For the text-containing cell, return its midpoint in (X, Y) coordinate format. 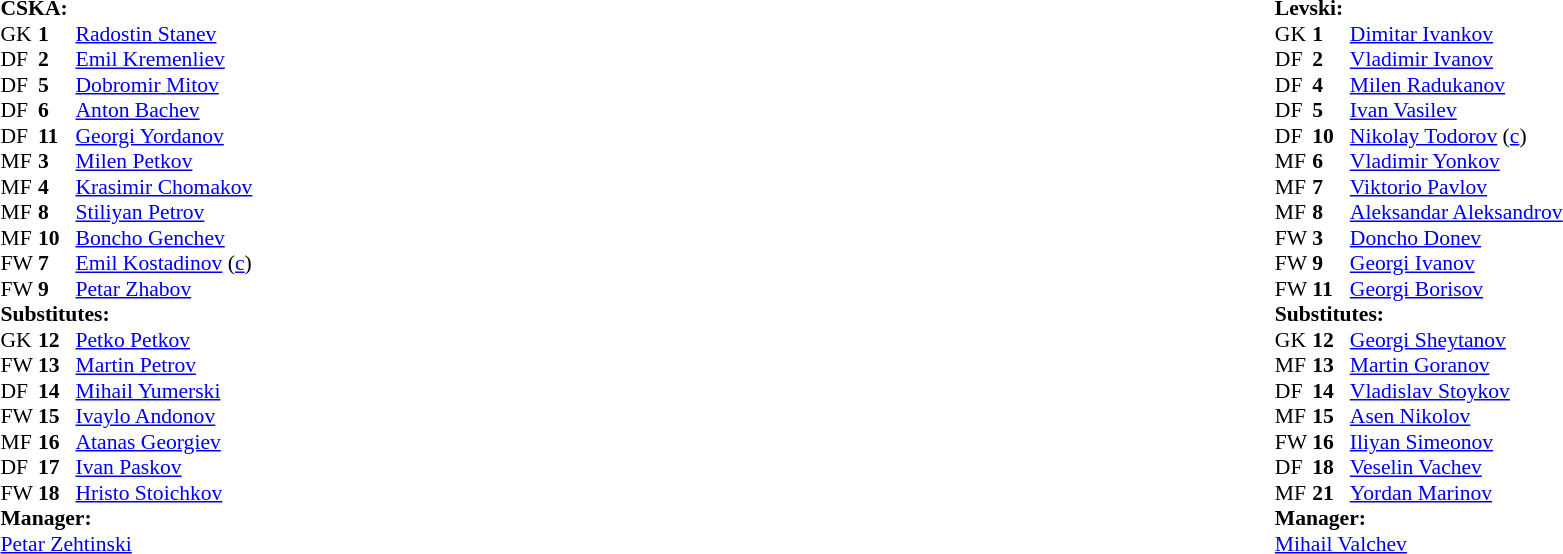
Ivan Paskov (164, 467)
Georgi Borisov (1456, 289)
Petko Petkov (164, 340)
17 (57, 467)
Krasimir Chomakov (164, 187)
Vladislav Stoykov (1456, 391)
Georgi Sheytanov (1456, 340)
Vladimir Yonkov (1456, 161)
Atanas Georgiev (164, 442)
Viktorio Pavlov (1456, 187)
Milen Petkov (164, 161)
Emil Kostadinov (c) (164, 263)
Yordan Marinov (1456, 493)
Hristo Stoichkov (164, 493)
Dobromir Mitov (164, 85)
Anton Bachev (164, 111)
Nikolay Todorov (c) (1456, 136)
Stiliyan Petrov (164, 213)
Doncho Donev (1456, 238)
Martin Petrov (164, 365)
Veselin Vachev (1456, 467)
Georgi Yordanov (164, 136)
Aleksandar Aleksandrov (1456, 213)
Georgi Ivanov (1456, 263)
21 (1331, 493)
Ivaylo Andonov (164, 417)
Emil Kremenliev (164, 59)
Milen Radukanov (1456, 85)
Iliyan Simeonov (1456, 442)
Mihail Yumerski (164, 391)
Dimitar Ivankov (1456, 34)
Asen Nikolov (1456, 417)
Boncho Genchev (164, 238)
Ivan Vasilev (1456, 111)
Martin Goranov (1456, 365)
Vladimir Ivanov (1456, 59)
Petar Zhabov (164, 289)
Radostin Stanev (164, 34)
